Determine the (x, y) coordinate at the center of the cell enclosing the given text.  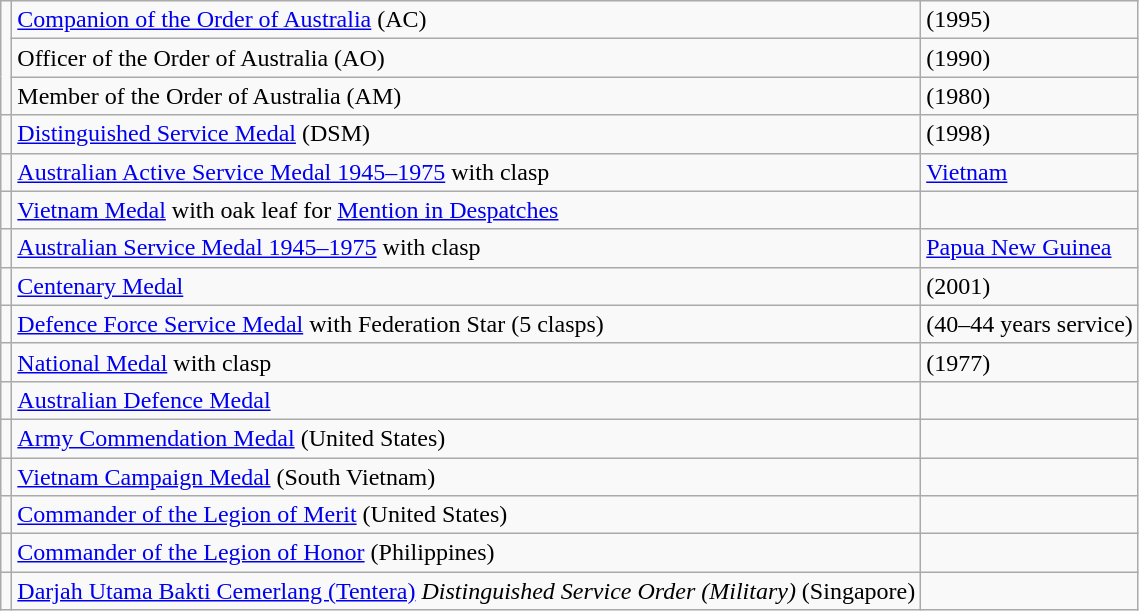
Vietnam Medal with oak leaf for Mention in Despatches (466, 210)
Defence Force Service Medal with Federation Star (5 clasps) (466, 324)
(1995) (1030, 20)
(40–44 years service) (1030, 324)
Distinguished Service Medal (DSM) (466, 134)
(1977) (1030, 362)
Companion of the Order of Australia (AC) (466, 20)
National Medal with clasp (466, 362)
Australian Service Medal 1945–1975 with clasp (466, 248)
Army Commendation Medal (United States) (466, 438)
Member of the Order of Australia (AM) (466, 96)
Papua New Guinea (1030, 248)
Officer of the Order of Australia (AO) (466, 58)
Vietnam Campaign Medal (South Vietnam) (466, 477)
(2001) (1030, 286)
(1998) (1030, 134)
(1980) (1030, 96)
Centenary Medal (466, 286)
Commander of the Legion of Merit (United States) (466, 515)
Australian Active Service Medal 1945–1975 with clasp (466, 172)
Vietnam (1030, 172)
Commander of the Legion of Honor (Philippines) (466, 553)
(1990) (1030, 58)
Australian Defence Medal (466, 400)
Darjah Utama Bakti Cemerlang (Tentera) Distinguished Service Order (Military) (Singapore) (466, 591)
